Provide the (X, Y) coordinate of the cell's center where the given text is located.  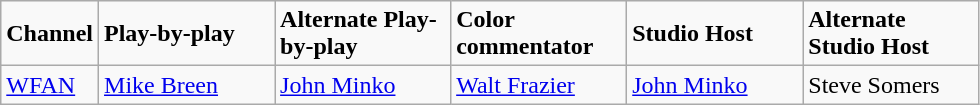
Color commentator (539, 34)
Channel (50, 34)
Mike Breen (187, 85)
Walt Frazier (539, 85)
Play-by-play (187, 34)
Steve Somers (891, 85)
Alternate Studio Host (891, 34)
Alternate Play-by-play (363, 34)
Studio Host (715, 34)
WFAN (50, 85)
